Find where the given text appears and provide that cell's center as [x, y] coordinate. 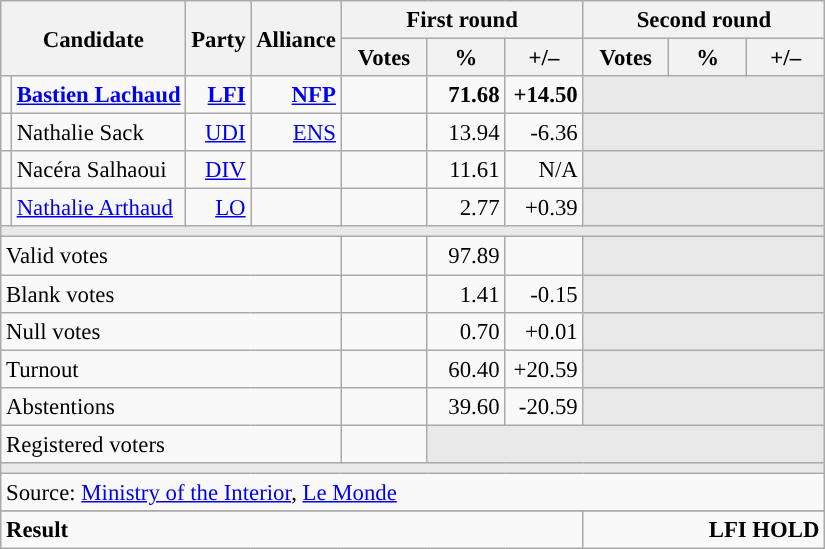
LO [218, 208]
39.60 [466, 406]
+0.39 [544, 208]
+14.50 [544, 95]
Candidate [94, 38]
LFI HOLD [704, 530]
Result [292, 530]
DIV [218, 170]
-20.59 [544, 406]
11.61 [466, 170]
LFI [218, 95]
-6.36 [544, 133]
Bastien Lachaud [98, 95]
NFP [296, 95]
Party [218, 38]
+0.01 [544, 331]
N/A [544, 170]
Second round [704, 20]
Turnout [171, 369]
UDI [218, 133]
Nacéra Salhaoui [98, 170]
Null votes [171, 331]
First round [462, 20]
Blank votes [171, 294]
Registered voters [171, 444]
Valid votes [171, 256]
Alliance [296, 38]
97.89 [466, 256]
13.94 [466, 133]
0.70 [466, 331]
ENS [296, 133]
1.41 [466, 294]
60.40 [466, 369]
Source: Ministry of the Interior, Le Monde [413, 492]
-0.15 [544, 294]
71.68 [466, 95]
Nathalie Sack [98, 133]
+20.59 [544, 369]
2.77 [466, 208]
Abstentions [171, 406]
Nathalie Arthaud [98, 208]
